For the text-containing cell, return its midpoint in (x, y) coordinate format. 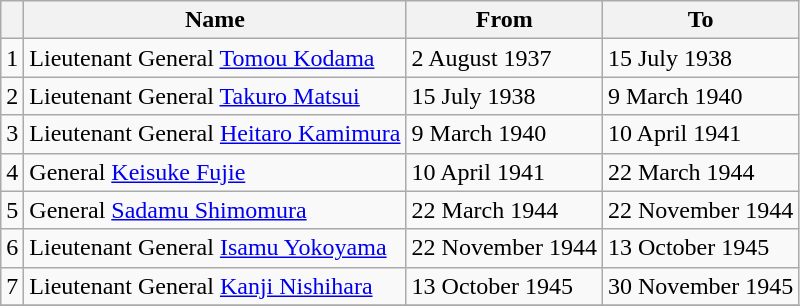
4 (12, 172)
6 (12, 248)
Lieutenant General Isamu Yokoyama (215, 248)
Lieutenant General Takuro Matsui (215, 96)
General Keisuke Fujie (215, 172)
General Sadamu Shimomura (215, 210)
5 (12, 210)
From (504, 20)
2 August 1937 (504, 58)
Lieutenant General Tomou Kodama (215, 58)
30 November 1945 (700, 286)
7 (12, 286)
3 (12, 134)
Name (215, 20)
Lieutenant General Kanji Nishihara (215, 286)
To (700, 20)
2 (12, 96)
1 (12, 58)
Lieutenant General Heitaro Kamimura (215, 134)
